Output the (X, Y) coordinate of the center of the cell containing the given text.  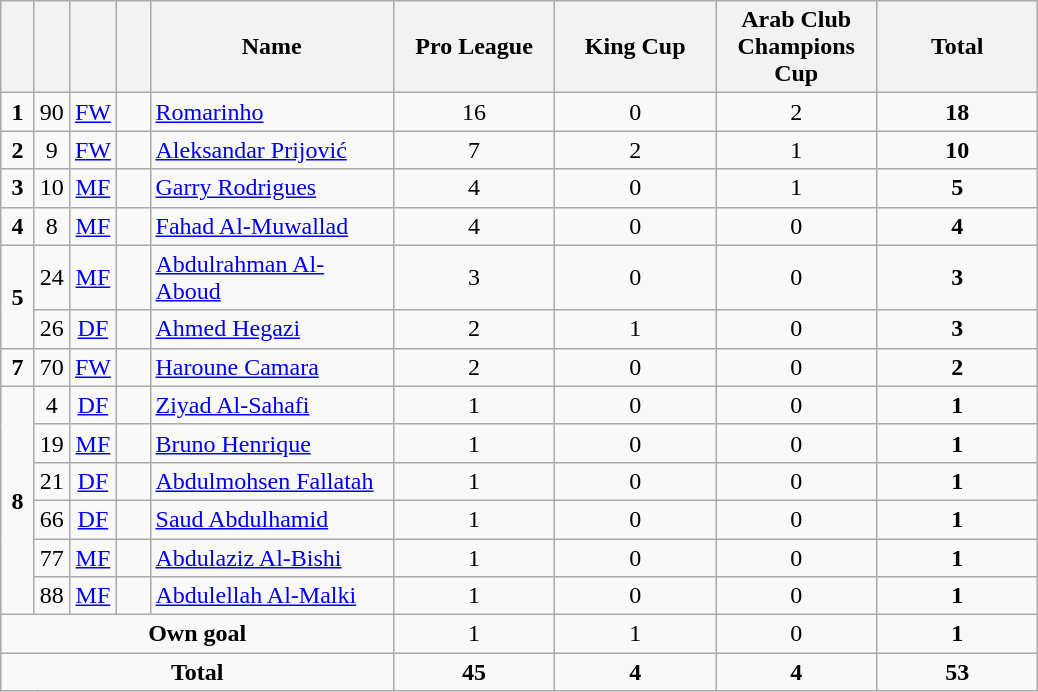
24 (52, 278)
King Cup (636, 47)
Abdulaziz Al-Bishi (272, 557)
88 (52, 596)
90 (52, 112)
9 (52, 150)
Saud Abdulhamid (272, 519)
26 (52, 329)
Fahad Al-Muwallad (272, 226)
18 (958, 112)
Garry Rodrigues (272, 188)
Abdulrahman Al-Aboud (272, 278)
19 (52, 443)
45 (474, 672)
16 (474, 112)
Own goal (198, 634)
Arab Club Champions Cup (796, 47)
Bruno Henrique (272, 443)
21 (52, 481)
Abdulellah Al-Malki (272, 596)
Aleksandar Prijović (272, 150)
Romarinho (272, 112)
66 (52, 519)
77 (52, 557)
Ziyad Al-Sahafi (272, 405)
70 (52, 367)
Abdulmohsen Fallatah (272, 481)
Pro League (474, 47)
Haroune Camara (272, 367)
53 (958, 672)
Name (272, 47)
Ahmed Hegazi (272, 329)
